From the cell containing the given text, extract its center point as (X, Y) coordinate. 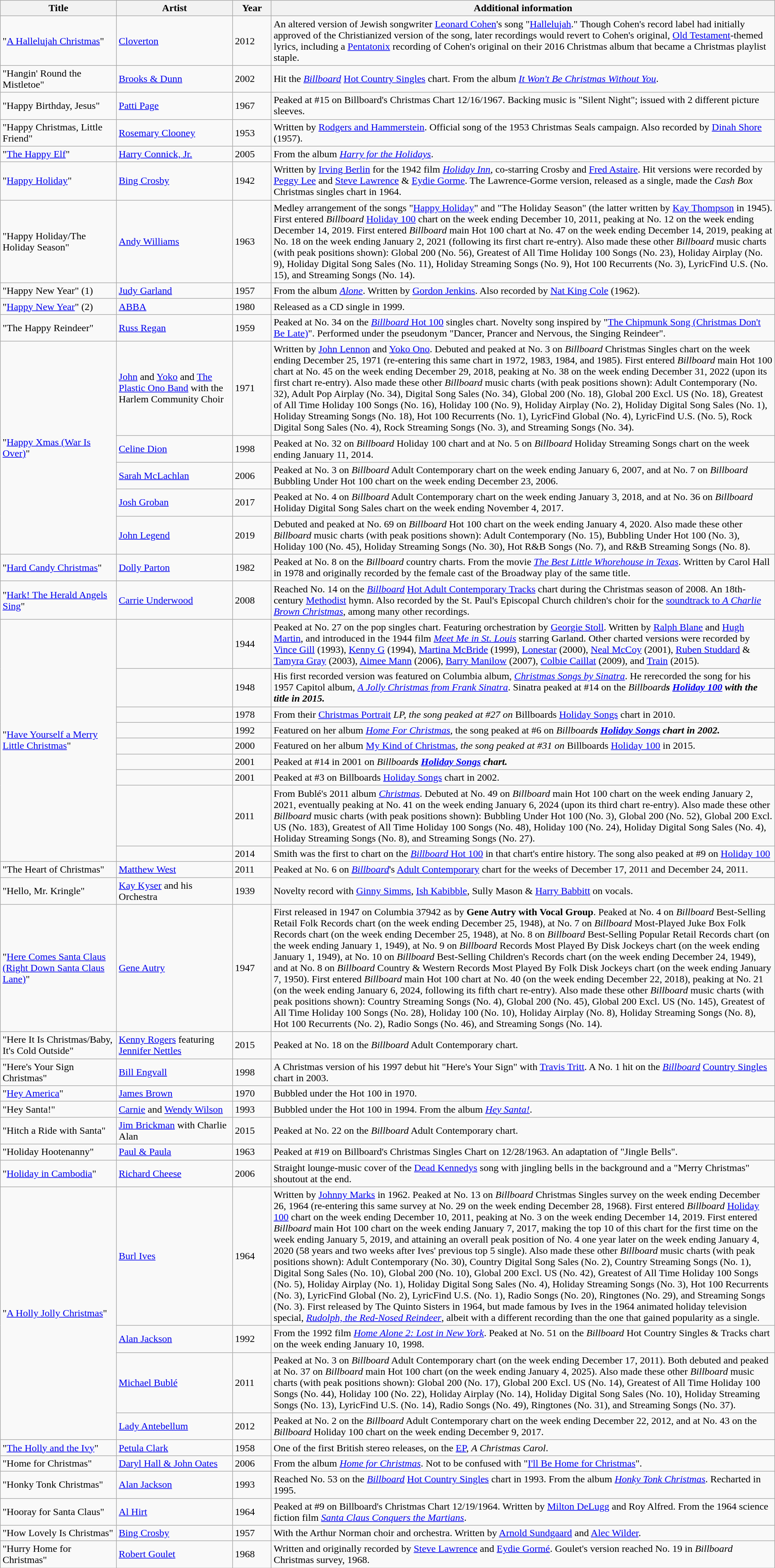
Bubbled under the Hot 100 in 1970. (523, 1094)
Year (252, 8)
"Hark! The Herald Angels Sing" (59, 600)
One of the first British stereo releases, on the EP, A Christmas Carol. (523, 1448)
Gene Autry (175, 968)
1939 (252, 891)
Additional information (523, 8)
"Here Comes Santa Claus (Right Down Santa Claus Lane)" (59, 968)
"Holiday Hootenanny" (59, 1152)
From the album Alone. Written by Gordon Jenkins. Also recorded by Nat King Cole (1962). (523, 291)
James Brown (175, 1094)
"A Holly Jolly Christmas" (59, 1313)
1953 (252, 132)
"A Hallelujah Christmas" (59, 41)
John Legend (175, 535)
Matthew West (175, 869)
Reached No. 53 on the Billboard Hot Country Singles chart in 1993. From the album Honky Tonk Christmas. Recharted in 1995. (523, 1484)
2017 (252, 503)
Title (59, 8)
1970 (252, 1094)
2000 (252, 746)
2008 (252, 600)
2014 (252, 854)
Cloverton (175, 41)
Written and originally recorded by Steve Lawrence and Eydie Gormé. Goulet's version reached No. 19 in Billboard Christmas survey, 1968. (523, 1555)
"Hooray for Santa Claus" (59, 1512)
1947 (252, 968)
"Happy Christmas, Little Friend" (59, 132)
1959 (252, 328)
"Hangin' Round the Mistletoe" (59, 79)
A Christmas version of his 1997 debut hit "Here's Your Sign" with Travis Tritt. A No. 1 hit on the Billboard Country Singles chart in 2003. (523, 1072)
Robert Goulet (175, 1555)
Carnie and Wendy Wilson (175, 1109)
2002 (252, 79)
"Hey Santa!" (59, 1109)
John and Yoko and The Plastic Ono Band with the Harlem Community Choir (175, 388)
"Here's Your Sign Christmas" (59, 1072)
Paul & Paula (175, 1152)
Peaked at #3 on Billboards Holiday Songs chart in 2002. (523, 777)
"Holiday in Cambodia" (59, 1173)
Novelty record with Ginny Simms, Ish Kabibble, Sully Mason & Harry Babbitt on vocals. (523, 891)
Artist (175, 8)
1978 (252, 714)
"Happy Holiday/The Holiday Season" (59, 241)
"The Heart of Christmas" (59, 869)
"Happy Holiday" (59, 181)
Daryl Hall & John Oates (175, 1463)
Richard Cheese (175, 1173)
1948 (252, 688)
1967 (252, 106)
Al Hirt (175, 1512)
1980 (252, 306)
2019 (252, 535)
Judy Garland (175, 291)
From the album Harry for the Holidays. (523, 154)
Russ Regan (175, 328)
Featured on her album Home For Christmas, the song peaked at #6 on Billboards Holiday Songs chart in 2002. (523, 730)
Rosemary Clooney (175, 132)
"Here It Is Christmas/Baby, It's Cold Outside" (59, 1046)
Peaked at No. 32 on Billboard Holiday 100 chart and at No. 5 on Billboard Holiday Streaming Songs chart on the week ending January 11, 2014. (523, 449)
"Have Yourself a Merry Little Christmas" (59, 741)
Written by Rodgers and Hammerstein. Official song of the 1953 Christmas Seals campaign. Also recorded by Dinah Shore (1957). (523, 132)
Patti Page (175, 106)
Dolly Parton (175, 568)
1944 (252, 644)
Featured on her album My Kind of Christmas, the song peaked at #31 on Billboards Holiday 100 in 2015. (523, 746)
Peaked at No. 6 on Billboard's Adult Contemporary chart for the weeks of December 17, 2011 and December 24, 2011. (523, 869)
Michael Bublé (175, 1383)
From the album Home for Christmas. Not to be confused with "I'll Be Home for Christmas". (523, 1463)
1982 (252, 568)
Bill Engvall (175, 1072)
Hit the Billboard Hot Country Singles chart. From the album It Won't Be Christmas Without You. (523, 79)
Peaked at No. 18 on the Billboard Adult Contemporary chart. (523, 1046)
ABBA (175, 306)
Carrie Underwood (175, 600)
Harry Connick, Jr. (175, 154)
Lady Antebellum (175, 1426)
Burl Ives (175, 1256)
1968 (252, 1555)
"The Happy Elf" (59, 154)
Jim Brickman with Charlie Alan (175, 1131)
Brooks & Dunn (175, 79)
"Hurry Home for Christmas" (59, 1555)
Straight lounge-music cover of the Dead Kennedys song with jingling bells in the background and a "Merry Christmas" shoutout at the end. (523, 1173)
1971 (252, 388)
Josh Groban (175, 503)
With the Arthur Norman choir and orchestra. Written by Arnold Sundgaard and Alec Wilder. (523, 1533)
Petula Clark (175, 1448)
Andy Williams (175, 241)
1942 (252, 181)
"Hitch a Ride with Santa" (59, 1131)
"Happy New Year" (2) (59, 306)
"Hard Candy Christmas" (59, 568)
Celine Dion (175, 449)
"How Lovely Is Christmas" (59, 1533)
"Happy New Year" (1) (59, 291)
Peaked at #19 on Billboard's Christmas Singles Chart on 12/28/1963. An adaptation of "Jingle Bells". (523, 1152)
Kenny Rogers featuring Jennifer Nettles (175, 1046)
"Home for Christmas" (59, 1463)
1958 (252, 1448)
Peaked at #15 on Billboard's Christmas Chart 12/16/1967. Backing music is "Silent Night"; issued with 2 different picture sleeves. (523, 106)
Peaked at #14 in 2001 on Billboards Holiday Songs chart. (523, 762)
2005 (252, 154)
From their Christmas Portrait LP, the song peaked at #27 on Billboards Holiday Songs chart in 2010. (523, 714)
Kay Kyser and his Orchestra (175, 891)
Peaked at No. 22 on the Billboard Adult Contemporary chart. (523, 1131)
"Hey America" (59, 1094)
"Happy Xmas (War Is Over)" (59, 447)
"Hello, Mr. Kringle" (59, 891)
"The Happy Reindeer" (59, 328)
Sarah McLachlan (175, 476)
"The Holly and the Ivy" (59, 1448)
Smith was the first to chart on the Billboard Hot 100 in that chart's entire history. The song also peaked at #9 on Holiday 100 (523, 854)
Bubbled under the Hot 100 in 1994. From the album Hey Santa!. (523, 1109)
"Honky Tonk Christmas" (59, 1484)
Released as a CD single in 1999. (523, 306)
"Happy Birthday, Jesus" (59, 106)
